Capture the cell that displays the provided text and extract its (X, Y) central coordinate. 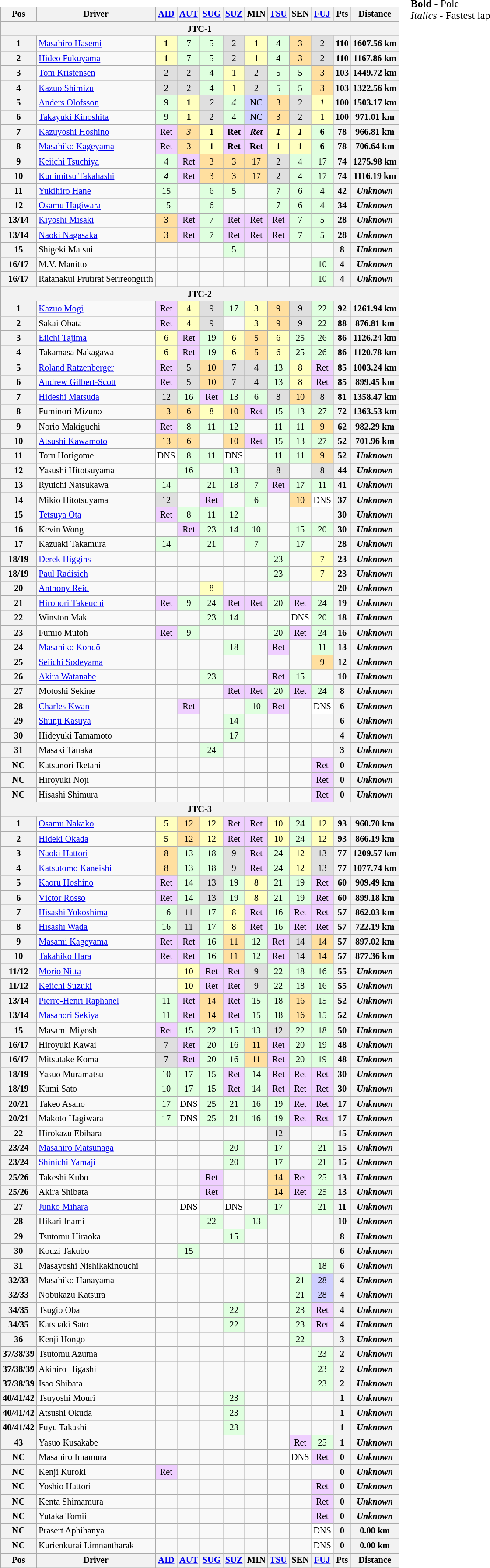
81 (342, 397)
Kenji Hongo (95, 1340)
Kenji Kuroki (95, 1472)
Katsutomo Kaneishi (95, 868)
Ryuichi Natsukawa (95, 486)
Eiichi Tajima (95, 338)
Víctor Rosso (95, 898)
Kazuaki Takamura (95, 544)
Isao Shibata (95, 1384)
1209.57 km (374, 854)
Osamu Hagiwara (95, 206)
Makoto Hagiwara (95, 1119)
Winston Mak (95, 618)
Hideki Okada (95, 839)
Mitsutake Koma (95, 1060)
Hideshi Matsuda (95, 397)
722.19 km (374, 927)
Andrew Gilbert-Scott (95, 382)
JTC-2 (199, 294)
1126.24 km (374, 338)
1503.17 km (374, 103)
1116.19 km (374, 176)
Masahiro Hasemi (95, 44)
Hikari Inami (95, 1221)
966.81 km (374, 132)
Paul Radisich (95, 574)
Nobukazu Katsura (95, 1295)
Naoki Nagasaka (95, 235)
Motoshi Sekine (95, 692)
Shinichi Yamaji (95, 1163)
877.36 km (374, 957)
Kazuo Shimizu (95, 88)
Hiroyuki Noji (95, 780)
862.03 km (374, 913)
Akira Shibata (95, 1192)
1607.56 km (374, 44)
Norio Makiguchi (95, 427)
897.02 km (374, 942)
Hisashi Shimura (95, 794)
Akira Watanabe (95, 677)
Masahiro Matsunaga (95, 1148)
Sakai Obata (95, 323)
1003.24 km (374, 367)
Anders Olofsson (95, 103)
92 (342, 309)
41 (342, 486)
50 (342, 1030)
Kazuo Mogi (95, 309)
Takeshi Kubo (95, 1177)
Junko Mihara (95, 1207)
Keiichi Suzuki (95, 986)
Roland Ratzenberger (95, 367)
Keiichi Tsuchiya (95, 161)
1077.74 km (374, 868)
Katsunori Iketani (95, 765)
Charles Kwan (95, 706)
88 (342, 323)
Yukihiro Hane (95, 191)
899.18 km (374, 898)
Masami Kageyama (95, 942)
909.49 km (374, 883)
1363.53 km (374, 412)
Yutaka Tomii (95, 1516)
42 (342, 191)
Masahiko Kondō (95, 647)
Masami Miyoshi (95, 1030)
Hisashi Yokoshima (95, 913)
1167.86 km (374, 59)
1322.56 km (374, 88)
Akihiro Higashi (95, 1369)
44 (342, 471)
Seiichi Sodeyama (95, 662)
Masayoshi Nishikakinouchi (95, 1266)
72 (342, 412)
1120.78 km (374, 353)
M.V. Manitto (95, 265)
Kouzi Takubo (95, 1251)
Prasert Aphihanya (95, 1531)
Tsugio Oba (95, 1310)
Toru Horigome (95, 456)
866.19 km (374, 839)
Hironori Takeuchi (95, 603)
Naoki Hattori (95, 854)
Hirokazu Ebihara (95, 1134)
Yasushi Hitotsuyama (95, 471)
Fuyu Takashi (95, 1428)
Hiroyuki Kawai (95, 1045)
701.96 km (374, 441)
1275.98 km (374, 161)
876.81 km (374, 323)
Tsuyoshi Mouri (95, 1398)
Masanori Sekiya (95, 1015)
1261.94 km (374, 309)
Shunji Kasuya (95, 721)
Kazuyoshi Hoshino (95, 132)
37 (342, 500)
Atsushi Okuda (95, 1413)
Mikio Hitotsuyama (95, 500)
Fumio Mutoh (95, 633)
43 (18, 1442)
Masahiro Imamura (95, 1457)
Kumi Sato (95, 1089)
982.29 km (374, 427)
899.45 km (374, 382)
Pierre-Henri Raphanel (95, 1001)
Ratanakul Prutirat Serireongrith (95, 279)
Katsuaki Sato (95, 1325)
Takahiko Hara (95, 957)
Hideyuki Tamamoto (95, 736)
Morio Nitta (95, 971)
Hisashi Wada (95, 927)
34 (342, 206)
Anthony Reid (95, 588)
Masahiko Kageyama (95, 147)
Kurienkurai Limnantharak (95, 1546)
Masahiko Hanayama (95, 1281)
706.64 km (374, 147)
Atsushi Kawamoto (95, 441)
JTC-3 (199, 809)
Tsutomu Hiraoka (95, 1236)
Kunimitsu Takahashi (95, 176)
960.70 km (374, 824)
Derek Higgins (95, 559)
Kaoru Hoshino (95, 883)
Yasuo Kusakabe (95, 1442)
Takeo Asano (95, 1104)
36 (18, 1340)
62 (342, 427)
Kevin Wong (95, 530)
Yoshio Hattori (95, 1487)
Takayuki Kinoshita (95, 117)
Tetsuya Ota (95, 515)
Masaki Tanaka (95, 750)
Tsutomu Azuma (95, 1354)
Kiyoshi Misaki (95, 220)
Tom Kristensen (95, 73)
Osamu Nakako (95, 824)
1449.72 km (374, 73)
Fuminori Mizuno (95, 412)
971.01 km (374, 117)
Takamasa Nakagawa (95, 353)
Yasuo Muramatsu (95, 1074)
Hideo Fukuyama (95, 59)
Kenta Shimamura (95, 1501)
JTC-1 (199, 29)
1358.47 km (374, 397)
Shigeki Matsui (95, 250)
